Return the (X, Y) coordinate for the center point of the cell that contains the specified text.  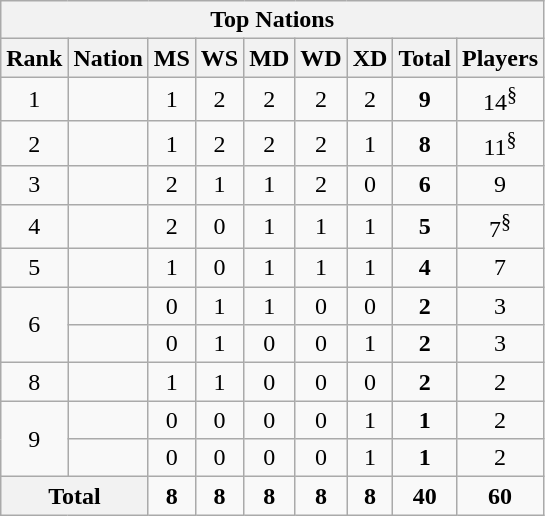
40 (425, 496)
Nation (108, 58)
7 (500, 268)
Rank (34, 58)
Top Nations (272, 20)
MD (270, 58)
14§ (500, 100)
WS (219, 58)
WD (321, 58)
60 (500, 496)
MS (172, 58)
XD (370, 58)
7§ (500, 226)
Players (500, 58)
11§ (500, 144)
